From the cell containing the given text, extract its center point as [x, y] coordinate. 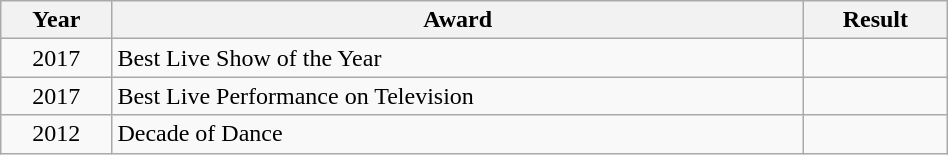
Award [458, 20]
Best Live Show of the Year [458, 58]
Result [875, 20]
Best Live Performance on Television [458, 96]
Year [56, 20]
Decade of Dance [458, 134]
2012 [56, 134]
